For the text-containing cell, return its midpoint in [x, y] coordinate format. 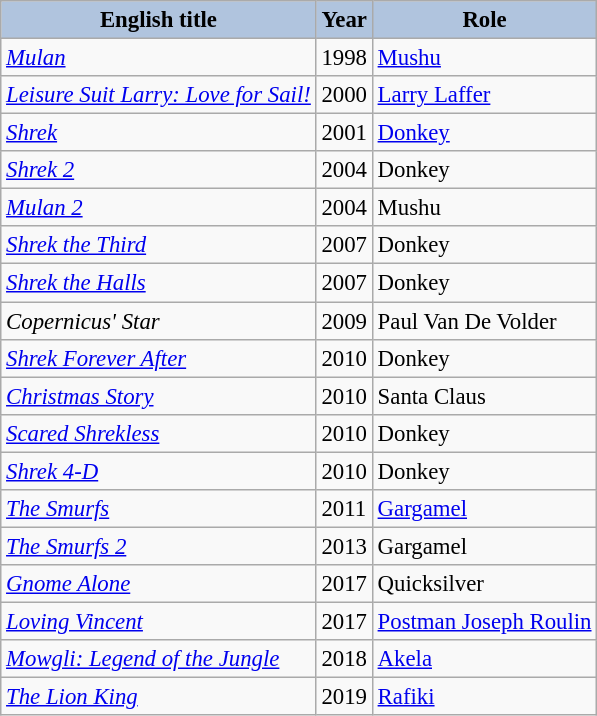
Mulan 2 [158, 208]
Mulan [158, 58]
1998 [344, 58]
Larry Laffer [484, 95]
Mowgli: Legend of the Jungle [158, 659]
Leisure Suit Larry: Love for Sail! [158, 95]
Postman Joseph Roulin [484, 621]
Shrek Forever After [158, 358]
Year [344, 20]
Loving Vincent [158, 621]
2013 [344, 546]
Role [484, 20]
Rafiki [484, 697]
Paul Van De Volder [484, 321]
Shrek the Third [158, 245]
The Lion King [158, 697]
The Smurfs [158, 509]
Gnome Alone [158, 584]
2018 [344, 659]
The Smurfs 2 [158, 546]
2001 [344, 133]
Quicksilver [484, 584]
2011 [344, 509]
2019 [344, 697]
Christmas Story [158, 396]
Shrek [158, 133]
Santa Claus [484, 396]
Scared Shrekless [158, 433]
Shrek the Halls [158, 283]
Shrek 2 [158, 170]
Copernicus' Star [158, 321]
Akela [484, 659]
2000 [344, 95]
Shrek 4-D [158, 471]
2009 [344, 321]
English title [158, 20]
